Search for the cell housing the specified text and yield its (x, y) center coordinate. 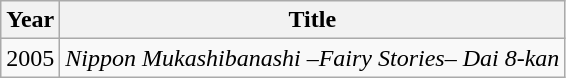
Year (30, 20)
2005 (30, 58)
Nippon Mukashibanashi –Fairy Stories– Dai 8-kan (312, 58)
Title (312, 20)
